Return the (X, Y) coordinate for the center point of the cell that contains the specified text.  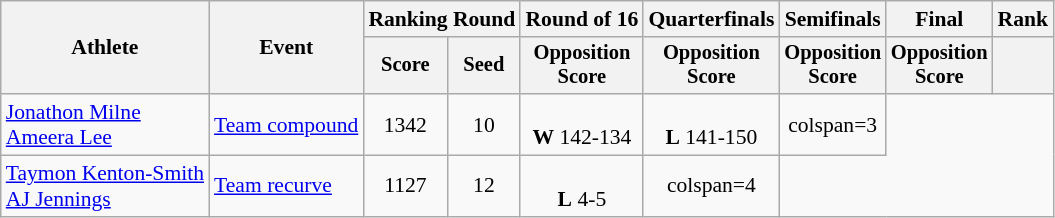
1127 (405, 186)
10 (484, 124)
W 142-134 (582, 124)
Jonathon Milne Ameera Lee (105, 124)
Score (405, 66)
Final (940, 19)
Taymon Kenton-Smith AJ Jennings (105, 186)
Semifinals (832, 19)
12 (484, 186)
Round of 16 (582, 19)
Rank (1024, 19)
Team compound (286, 124)
Event (286, 48)
colspan=4 (711, 186)
colspan=3 (832, 124)
Team recurve (286, 186)
L 4-5 (582, 186)
L 141-150 (711, 124)
Quarterfinals (711, 19)
Seed (484, 66)
1342 (405, 124)
Ranking Round (442, 19)
Athlete (105, 48)
